Extract the [x, y] coordinate from the center of the cell holding the provided text.  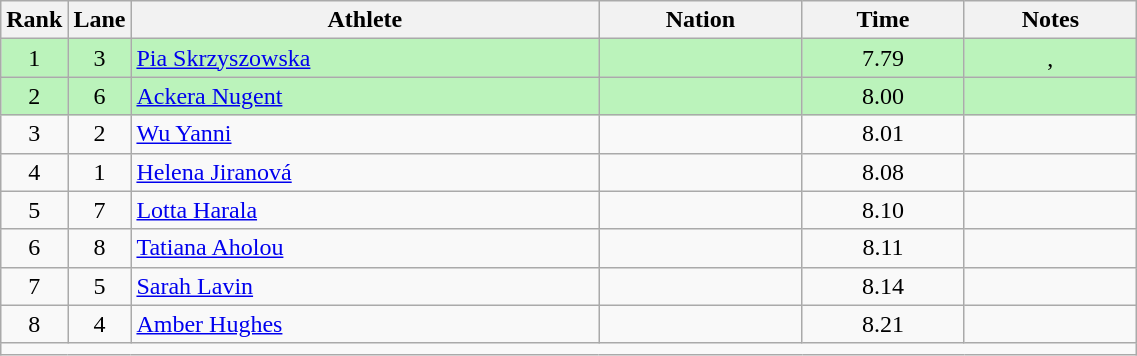
Wu Yanni [365, 134]
Nation [700, 20]
8.01 [883, 134]
Athlete [365, 20]
Ackera Nugent [365, 96]
8.11 [883, 248]
Pia Skrzyszowska [365, 58]
Amber Hughes [365, 324]
Sarah Lavin [365, 286]
Time [883, 20]
8.10 [883, 210]
Lotta Harala [365, 210]
Tatiana Aholou [365, 248]
Helena Jiranová [365, 172]
8.08 [883, 172]
Notes [1050, 20]
7.79 [883, 58]
8.00 [883, 96]
8.14 [883, 286]
Rank [34, 20]
Lane [100, 20]
, [1050, 58]
8.21 [883, 324]
